Capture the cell that displays the provided text and extract its [x, y] central coordinate. 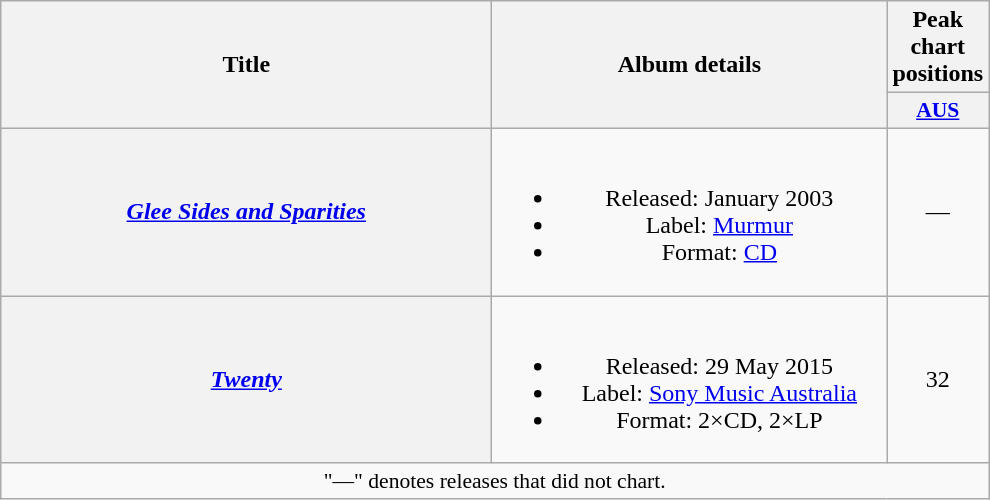
Glee Sides and Sparities [246, 212]
Released: 29 May 2015Label: Sony Music Australia Format: 2×CD, 2×LP [690, 380]
Album details [690, 65]
32 [938, 380]
Peak chart positions [938, 47]
Twenty [246, 380]
AUS [938, 111]
— [938, 212]
Released: January 2003Label: Murmur Format: CD [690, 212]
Title [246, 65]
"—" denotes releases that did not chart. [495, 481]
